Output the [x, y] coordinate of the center of the cell containing the given text.  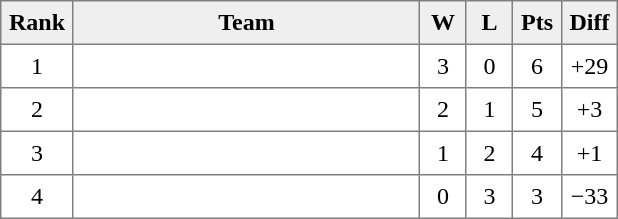
Rank [38, 23]
+1 [589, 153]
+29 [589, 66]
−33 [589, 197]
6 [537, 66]
Pts [537, 23]
L [489, 23]
5 [537, 110]
Diff [589, 23]
W [443, 23]
+3 [589, 110]
Team [246, 23]
